For the text-containing cell, return its midpoint in (X, Y) coordinate format. 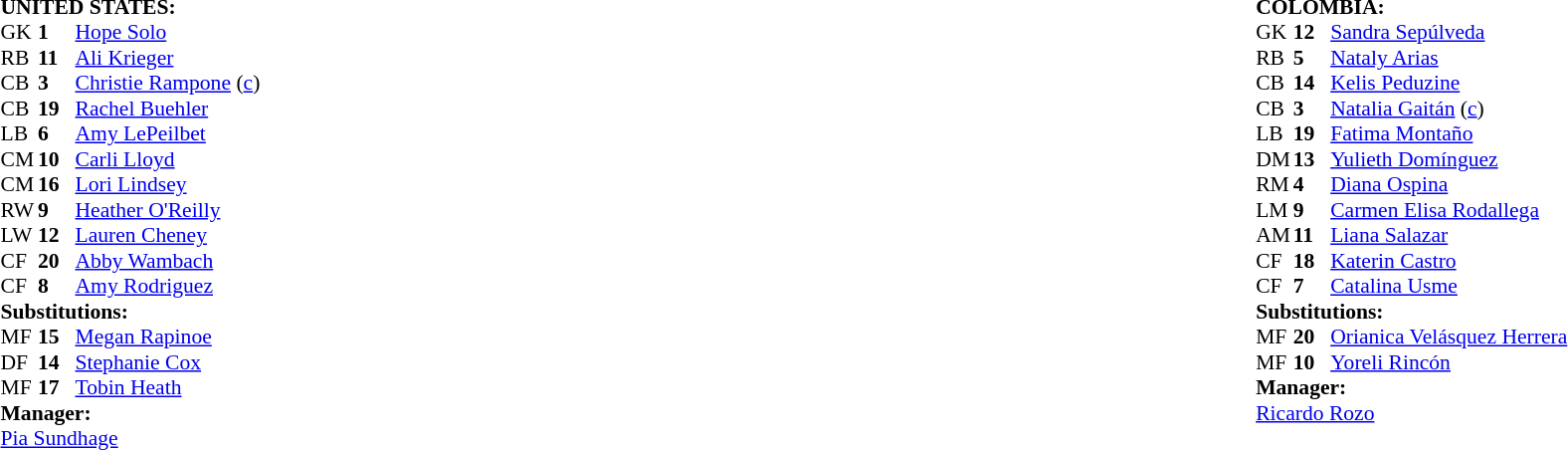
8 (57, 286)
Ricardo Rozo (1411, 413)
Diana Ospina (1449, 184)
DF (19, 362)
Carmen Elisa Rodallega (1449, 210)
18 (1312, 261)
6 (57, 134)
Natalia Gaitán (c) (1449, 109)
AM (1274, 236)
RW (19, 210)
Fatima Montaño (1449, 134)
Ali Krieger (168, 58)
4 (1312, 184)
Sandra Sepúlveda (1449, 33)
Lori Lindsey (168, 184)
Carli Lloyd (168, 159)
Tobin Heath (168, 387)
Katerin Castro (1449, 261)
Abby Wambach (168, 261)
17 (57, 387)
Megan Rapinoe (168, 337)
Nataly Arias (1449, 58)
Kelis Peduzine (1449, 83)
Yulieth Domínguez (1449, 159)
Lauren Cheney (168, 236)
5 (1312, 58)
DM (1274, 159)
LM (1274, 210)
Catalina Usme (1449, 286)
7 (1312, 286)
Yoreli Rincón (1449, 362)
Stephanie Cox (168, 362)
Liana Salazar (1449, 236)
16 (57, 184)
Heather O'Reilly (168, 210)
RM (1274, 184)
Christie Rampone (c) (168, 83)
13 (1312, 159)
Amy Rodriguez (168, 286)
Hope Solo (168, 33)
1 (57, 33)
15 (57, 337)
Rachel Buehler (168, 109)
LW (19, 236)
Amy LePeilbet (168, 134)
Orianica Velásquez Herrera (1449, 337)
